Determine the (x, y) coordinate at the center of the cell enclosing the given text.  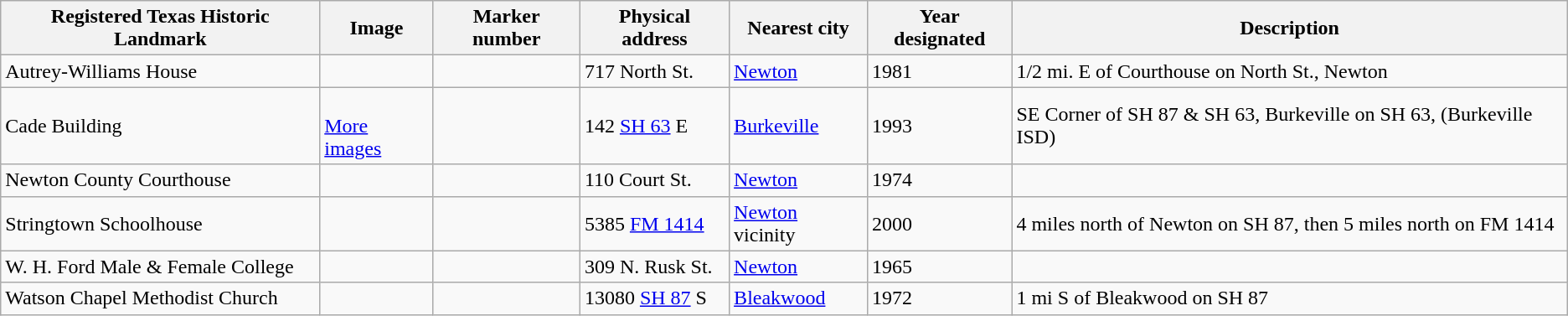
Autrey-Williams House (161, 71)
More images (377, 126)
4 miles north of Newton on SH 87, then 5 miles north on FM 1414 (1290, 223)
110 Court St. (654, 180)
Stringtown Schoolhouse (161, 223)
Watson Chapel Methodist Church (161, 298)
Physical address (654, 28)
Newton County Courthouse (161, 180)
Image (377, 28)
Marker number (506, 28)
13080 SH 87 S (654, 298)
Bleakwood (799, 298)
Nearest city (799, 28)
309 N. Rusk St. (654, 267)
1965 (940, 267)
1972 (940, 298)
Newton vicinity (799, 223)
717 North St. (654, 71)
Description (1290, 28)
5385 FM 1414 (654, 223)
W. H. Ford Male & Female College (161, 267)
Cade Building (161, 126)
Burkeville (799, 126)
1/2 mi. E of Courthouse on North St., Newton (1290, 71)
SE Corner of SH 87 & SH 63, Burkeville on SH 63, (Burkeville ISD) (1290, 126)
1993 (940, 126)
1 mi S of Bleakwood on SH 87 (1290, 298)
142 SH 63 E (654, 126)
Year designated (940, 28)
1981 (940, 71)
2000 (940, 223)
1974 (940, 180)
Registered Texas Historic Landmark (161, 28)
